Search for the cell housing the specified text and yield its (x, y) center coordinate. 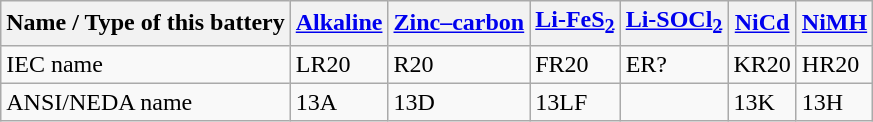
Li-FeS2 (575, 23)
HR20 (834, 64)
Name / Type of this battery (146, 23)
ANSI/NEDA name (146, 102)
ER? (674, 64)
13D (459, 102)
13H (834, 102)
NiCd (762, 23)
LR20 (339, 64)
13K (762, 102)
13LF (575, 102)
Li-SOCl2 (674, 23)
Zinc–carbon (459, 23)
R20 (459, 64)
Alkaline (339, 23)
FR20 (575, 64)
KR20 (762, 64)
13A (339, 102)
NiMH (834, 23)
IEC name (146, 64)
